Detect which cell encompasses the target text, then output its [X, Y] center coordinate. 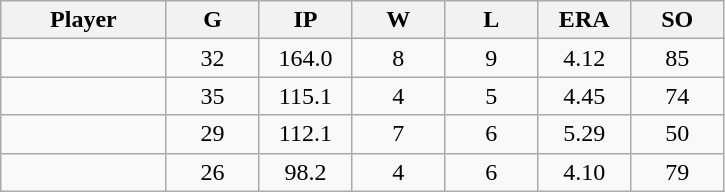
5 [492, 96]
79 [678, 172]
L [492, 20]
9 [492, 58]
4.45 [584, 96]
W [398, 20]
7 [398, 134]
G [212, 20]
85 [678, 58]
8 [398, 58]
74 [678, 96]
112.1 [306, 134]
Player [84, 20]
SO [678, 20]
50 [678, 134]
4.12 [584, 58]
98.2 [306, 172]
35 [212, 96]
32 [212, 58]
26 [212, 172]
115.1 [306, 96]
5.29 [584, 134]
IP [306, 20]
4.10 [584, 172]
164.0 [306, 58]
ERA [584, 20]
29 [212, 134]
